Return (x, y) of the center of cell containing provided text 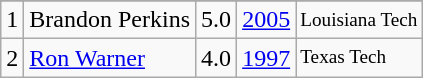
5.0 (216, 20)
2 (12, 58)
Louisiana Tech (359, 20)
4.0 (216, 58)
1997 (266, 58)
Ron Warner (110, 58)
Texas Tech (359, 58)
Brandon Perkins (110, 20)
1 (12, 20)
2005 (266, 20)
